Extract the (x, y) coordinate from the center of the cell holding the provided text.  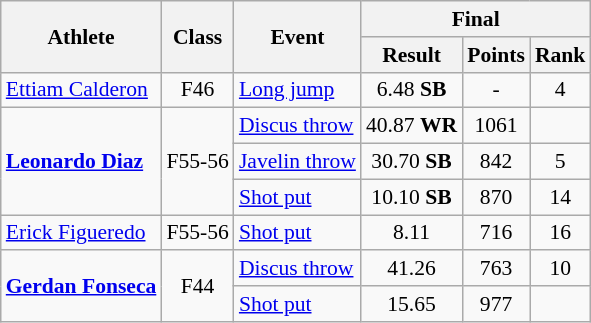
Long jump (298, 90)
8.11 (412, 233)
Final (476, 19)
Leonardo Diaz (82, 162)
4 (560, 90)
Rank (560, 55)
Gerdan Fonseca (82, 286)
6.48 SB (412, 90)
Athlete (82, 36)
Result (412, 55)
10.10 SB (412, 197)
16 (560, 233)
10 (560, 269)
Erick Figueredo (82, 233)
763 (496, 269)
Points (496, 55)
1061 (496, 126)
977 (496, 304)
842 (496, 162)
40.87 WR (412, 126)
5 (560, 162)
F44 (197, 286)
- (496, 90)
14 (560, 197)
Ettiam Calderon (82, 90)
Javelin throw (298, 162)
15.65 (412, 304)
41.26 (412, 269)
30.70 SB (412, 162)
870 (496, 197)
716 (496, 233)
Class (197, 36)
Event (298, 36)
F46 (197, 90)
